Determine the [x, y] coordinate at the center of the cell enclosing the given text.  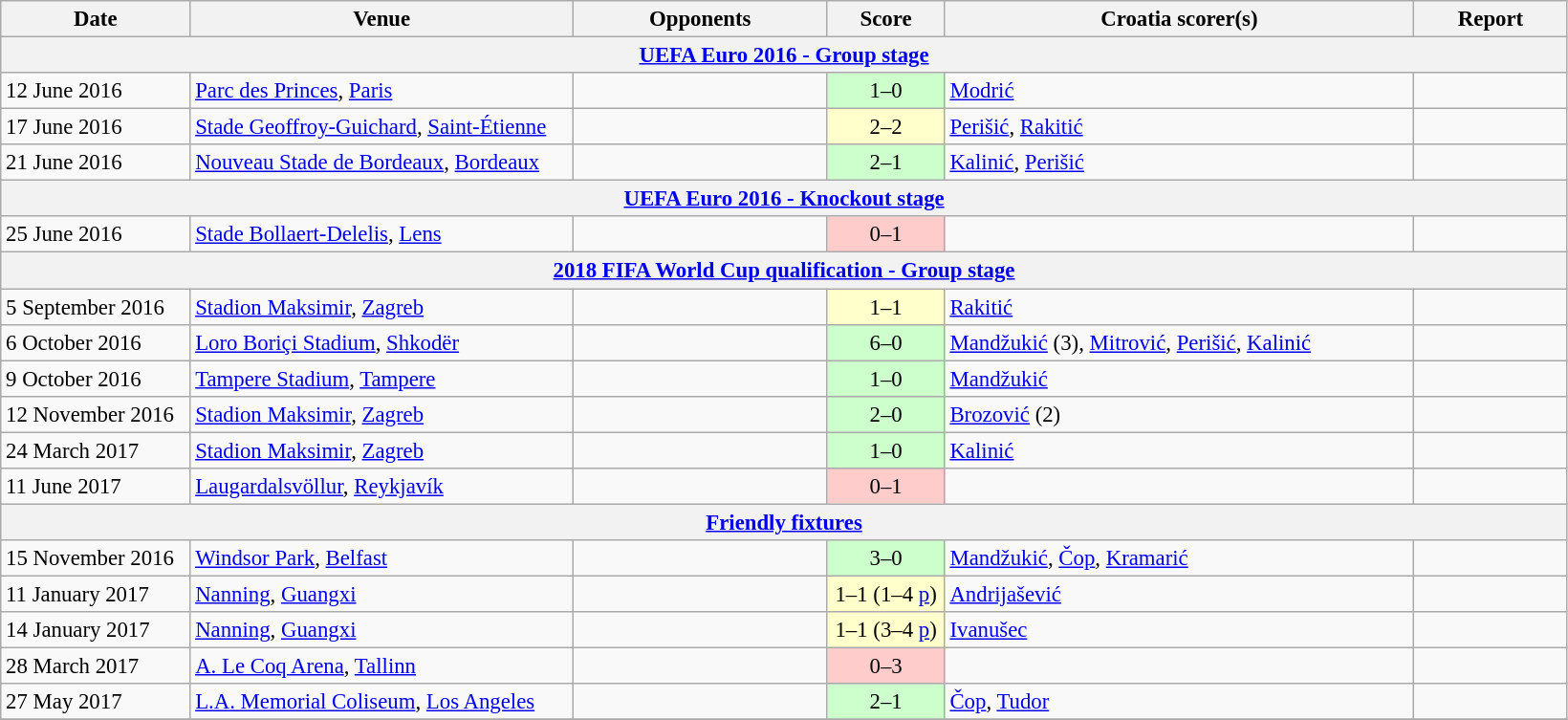
21 June 2016 [96, 163]
Čop, Tudor [1180, 702]
Ivanušec [1180, 630]
Rakitić [1180, 307]
2–0 [885, 414]
Modrić [1180, 91]
1–1 [885, 307]
6–0 [885, 342]
12 November 2016 [96, 414]
Report [1492, 19]
1–1 (1–4 p) [885, 594]
Opponents [700, 19]
Perišić, Rakitić [1180, 127]
27 May 2017 [96, 702]
12 June 2016 [96, 91]
UEFA Euro 2016 - Knockout stage [784, 199]
24 March 2017 [96, 450]
Loro Boriçi Stadium, Shkodër [382, 342]
Mandžukić (3), Mitrović, Perišić, Kalinić [1180, 342]
Kalinić [1180, 450]
28 March 2017 [96, 666]
Stade Geoffroy-Guichard, Saint-Étienne [382, 127]
14 January 2017 [96, 630]
L.A. Memorial Coliseum, Los Angeles [382, 702]
Kalinić, Perišić [1180, 163]
Laugardalsvöllur, Reykjavík [382, 487]
2–2 [885, 127]
A. Le Coq Arena, Tallinn [382, 666]
Mandžukić [1180, 379]
Venue [382, 19]
Parc des Princes, Paris [382, 91]
2018 FIFA World Cup qualification - Group stage [784, 271]
11 June 2017 [96, 487]
Brozović (2) [1180, 414]
UEFA Euro 2016 - Group stage [784, 55]
Friendly fixtures [784, 522]
Nouveau Stade de Bordeaux, Bordeaux [382, 163]
Croatia scorer(s) [1180, 19]
6 October 2016 [96, 342]
1–1 (3–4 p) [885, 630]
Windsor Park, Belfast [382, 558]
Score [885, 19]
25 June 2016 [96, 234]
17 June 2016 [96, 127]
Andrijašević [1180, 594]
0–3 [885, 666]
3–0 [885, 558]
11 January 2017 [96, 594]
Tampere Stadium, Tampere [382, 379]
Stade Bollaert-Delelis, Lens [382, 234]
9 October 2016 [96, 379]
15 November 2016 [96, 558]
5 September 2016 [96, 307]
Mandžukić, Čop, Kramarić [1180, 558]
Date [96, 19]
